Locate the cell with the specified text and output its [x, y] center coordinate. 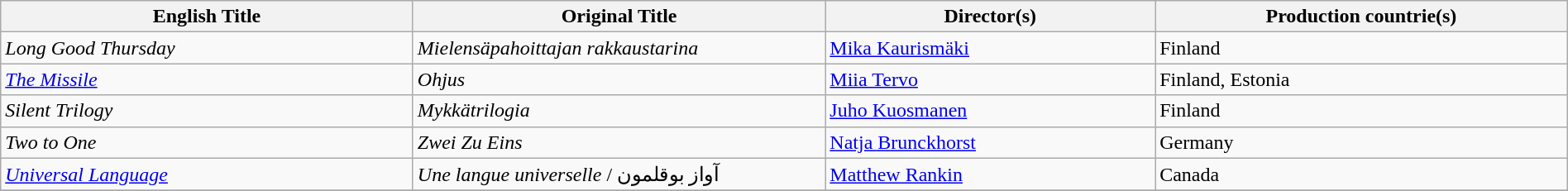
Ohjus [619, 79]
Production countrie(s) [1361, 17]
Long Good Thursday [207, 48]
Zwei Zu Eins [619, 142]
Universal Language [207, 174]
Mika Kaurismäki [991, 48]
Miia Tervo [991, 79]
Canada [1361, 174]
Juho Kuosmanen [991, 111]
Mykkätrilogia [619, 111]
Une langue universelle / آواز بوقلمون [619, 174]
Director(s) [991, 17]
Silent Trilogy [207, 111]
Mielensäpahoittajan rakkaustarina [619, 48]
English Title [207, 17]
Original Title [619, 17]
Two to One [207, 142]
The Missile [207, 79]
Finland, Estonia [1361, 79]
Natja Brunckhorst [991, 142]
Matthew Rankin [991, 174]
Germany [1361, 142]
